From the cell containing the given text, extract its center point as [x, y] coordinate. 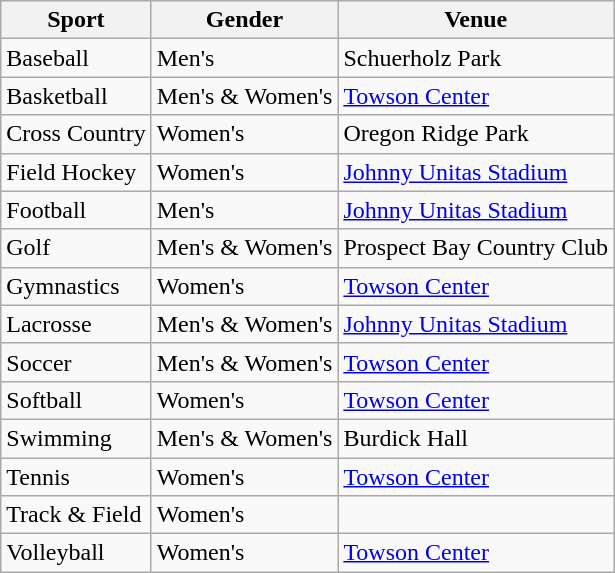
Football [76, 210]
Volleyball [76, 553]
Sport [76, 20]
Golf [76, 248]
Gymnastics [76, 286]
Venue [476, 20]
Baseball [76, 58]
Burdick Hall [476, 438]
Lacrosse [76, 324]
Tennis [76, 477]
Track & Field [76, 515]
Gender [244, 20]
Swimming [76, 438]
Schuerholz Park [476, 58]
Cross Country [76, 134]
Softball [76, 400]
Field Hockey [76, 172]
Basketball [76, 96]
Soccer [76, 362]
Prospect Bay Country Club [476, 248]
Oregon Ridge Park [476, 134]
